Locate the cell with the specified text and output its (x, y) center coordinate. 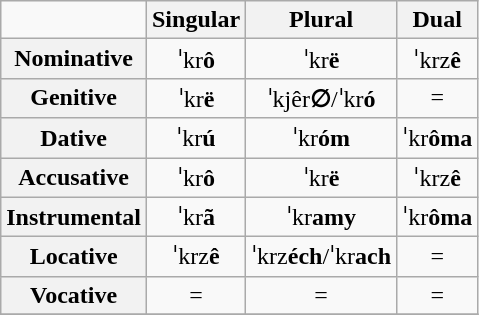
Singular (196, 20)
Accusative (74, 178)
Dative (74, 138)
ˈkramy (322, 217)
Genitive (74, 98)
Plural (322, 20)
ˈkrzéch/ˈkrach (322, 257)
ˈkrú (196, 138)
Vocative (74, 295)
Instrumental (74, 217)
Dual (438, 20)
ˈkrã (196, 217)
ˈkróm (322, 138)
Nominative (74, 59)
Locative (74, 257)
ˈkjêr∅/ˈkró (322, 98)
